For the text-containing cell, return its midpoint in [x, y] coordinate format. 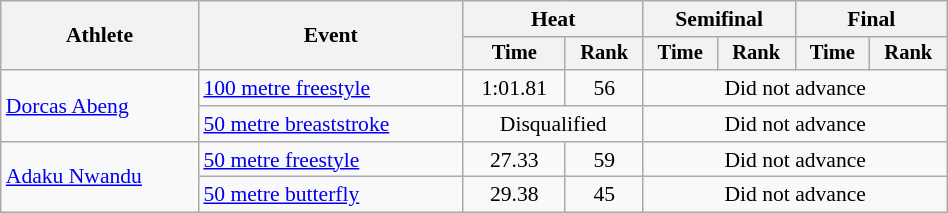
56 [604, 88]
Semifinal [719, 19]
Final [871, 19]
59 [604, 160]
1:01.81 [514, 88]
Dorcas Abeng [100, 106]
Heat [553, 19]
Event [330, 36]
100 metre freestyle [330, 88]
50 metre butterfly [330, 195]
27.33 [514, 160]
Adaku Nwandu [100, 178]
50 metre breaststroke [330, 124]
Athlete [100, 36]
45 [604, 195]
29.38 [514, 195]
Disqualified [553, 124]
50 metre freestyle [330, 160]
